For the text-containing cell, return its midpoint in [x, y] coordinate format. 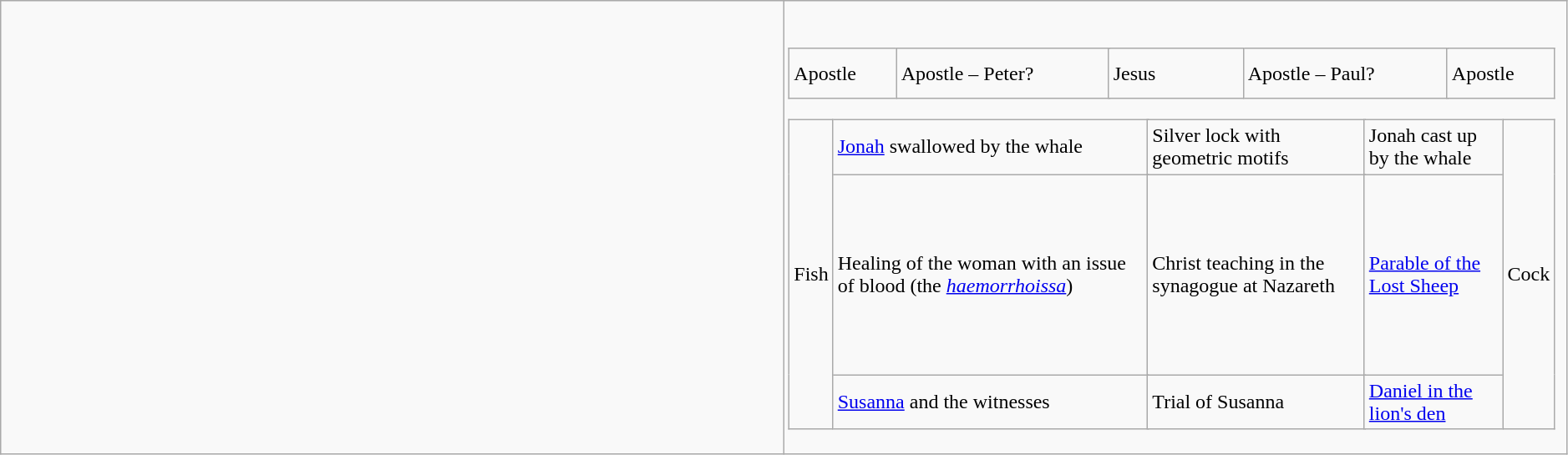
Parable of the Lost Sheep [1434, 275]
Daniel in the lion's den [1434, 402]
Healing of the woman with an issue of blood (the haemorrhoissa) [991, 275]
Silver lock with geometric motifs [1256, 147]
Fish [811, 275]
Apostle – Peter? [1002, 73]
Susanna and the witnesses [991, 402]
Christ teaching in the synagogue at Nazareth [1256, 275]
Jonah cast up by the whale [1434, 147]
Trial of Susanna [1256, 402]
Jesus [1176, 73]
Cock [1529, 275]
Jonah swallowed by the whale [991, 147]
Apostle – Paul? [1345, 73]
